From the cell containing the given text, extract its center point as [x, y] coordinate. 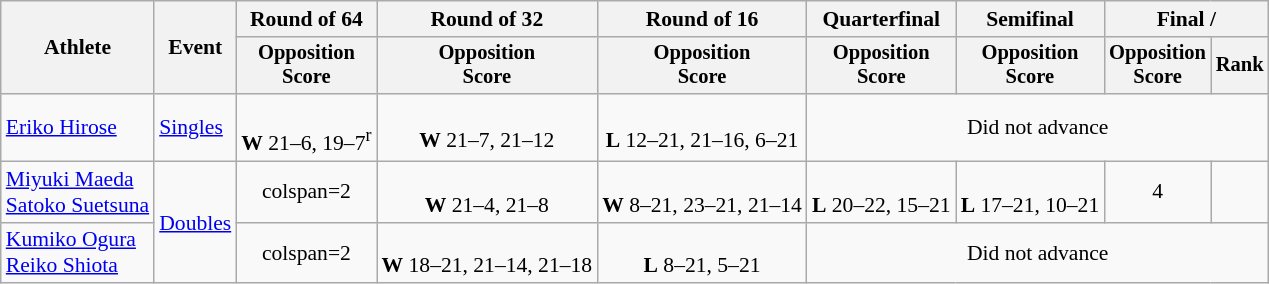
L 20–22, 15–21 [882, 192]
W 21–6, 19–7r [306, 128]
Quarterfinal [882, 19]
Semifinal [1030, 19]
Singles [195, 128]
Athlete [78, 48]
Kumiko Ogura Reiko Shiota [78, 252]
Round of 16 [702, 19]
Doubles [195, 222]
Round of 32 [488, 19]
W 18–21, 21–14, 21–18 [488, 252]
Eriko Hirose [78, 128]
4 [1158, 192]
W 21–7, 21–12 [488, 128]
W 8–21, 23–21, 21–14 [702, 192]
Round of 64 [306, 19]
Final / [1186, 19]
Miyuki Maeda Satoko Suetsuna [78, 192]
Rank [1240, 66]
L 8–21, 5–21 [702, 252]
W 21–4, 21–8 [488, 192]
L 12–21, 21–16, 6–21 [702, 128]
L 17–21, 10–21 [1030, 192]
Event [195, 48]
